From the cell containing the given text, extract its center point as [x, y] coordinate. 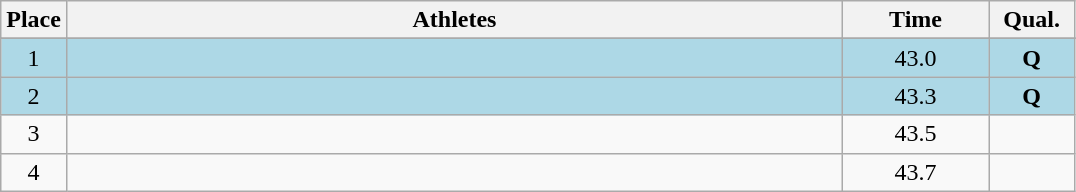
43.5 [916, 134]
4 [34, 172]
2 [34, 96]
Place [34, 20]
Qual. [1032, 20]
Athletes [454, 20]
3 [34, 134]
43.3 [916, 96]
Time [916, 20]
1 [34, 58]
43.0 [916, 58]
43.7 [916, 172]
